Capture the cell that displays the provided text and extract its [X, Y] central coordinate. 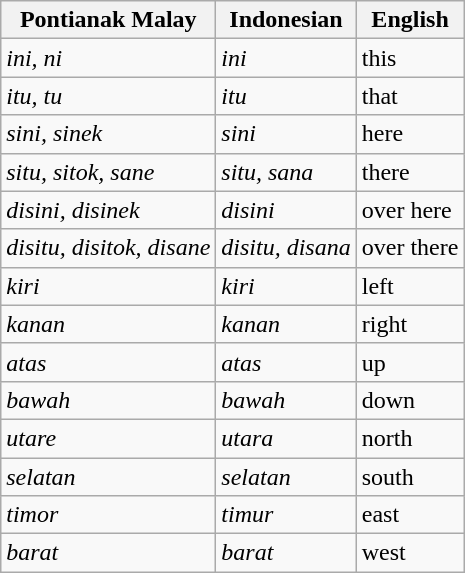
utare [108, 438]
disini, disinek [108, 210]
here [410, 134]
disini [286, 210]
Indonesian [286, 20]
south [410, 477]
ini, ni [108, 58]
down [410, 400]
situ, sana [286, 172]
timur [286, 515]
itu [286, 96]
left [410, 286]
west [410, 553]
situ, sitok, sane [108, 172]
English [410, 20]
over there [410, 248]
itu, tu [108, 96]
there [410, 172]
sini, sinek [108, 134]
disitu, disitok, disane [108, 248]
right [410, 324]
over here [410, 210]
north [410, 438]
ini [286, 58]
timor [108, 515]
disitu, disana [286, 248]
up [410, 362]
this [410, 58]
sini [286, 134]
that [410, 96]
east [410, 515]
utara [286, 438]
Pontianak Malay [108, 20]
